Scan for the cell matching the given text and deliver its [X, Y] coordinate at center. 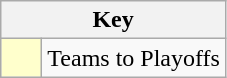
Teams to Playoffs [134, 58]
Key [114, 20]
